Pinpoint the cell where the given text exists, returning its [x, y] midpoint coordinate. 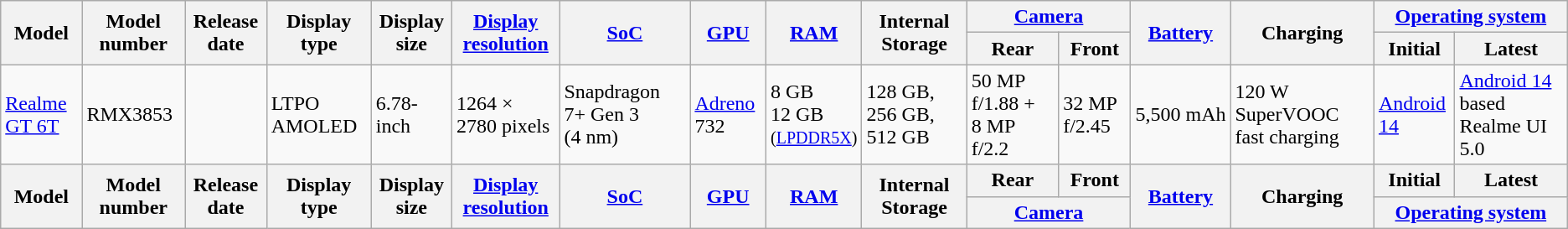
Android 14 [1414, 114]
Snapdragon 7+ Gen 3 (4 nm) [625, 114]
50 MP f/1.88 + 8 MP f/2.2 [1013, 114]
128 GB, 256 GB, 512 GB [915, 114]
5,500 mAh [1181, 114]
LTPO AMOLED [318, 114]
RMX3853 [134, 114]
120 W SuperVOOC fast charging [1302, 114]
8 GB12 GB(LPDDR5X) [814, 114]
Android 14 based Realme UI 5.0 [1511, 114]
32 MP f/2.45 [1095, 114]
Adreno 732 [729, 114]
Realme GT 6T [42, 114]
6.78-inch [411, 114]
1264 × 2780 pixels [505, 114]
